Return the [x, y] coordinate for the center point of the cell that contains the specified text.  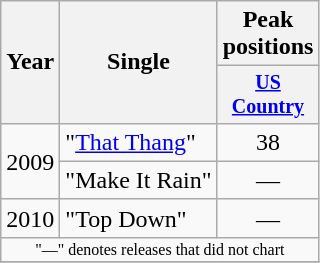
Year [30, 62]
38 [268, 142]
"That Thang" [138, 142]
2009 [30, 161]
US Country [268, 94]
"—" denotes releases that did not chart [160, 249]
Single [138, 62]
"Make It Rain" [138, 180]
"Top Down" [138, 218]
2010 [30, 218]
Peak positions [268, 34]
